Detect which cell encompasses the target text, then output its [X, Y] center coordinate. 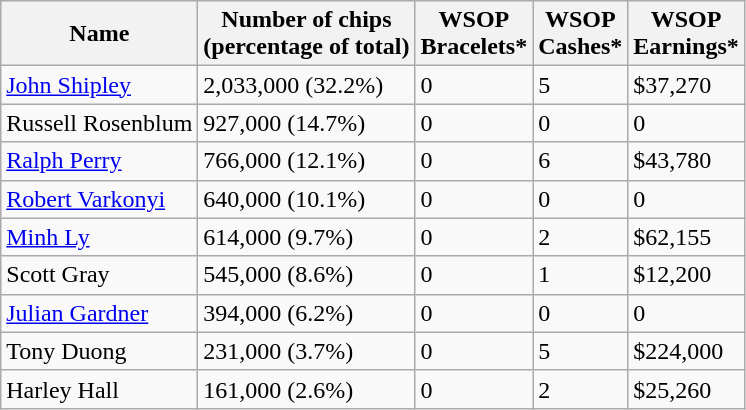
Harley Hall [100, 389]
640,000 (10.1%) [306, 199]
WSOPCashes* [580, 34]
Ralph Perry [100, 161]
Name [100, 34]
Julian Gardner [100, 313]
Russell Rosenblum [100, 123]
766,000 (12.1%) [306, 161]
Minh Ly [100, 237]
Tony Duong [100, 351]
$224,000 [686, 351]
$12,200 [686, 275]
$25,260 [686, 389]
1 [580, 275]
614,000 (9.7%) [306, 237]
John Shipley [100, 85]
WSOPBracelets* [474, 34]
394,000 (6.2%) [306, 313]
WSOPEarnings* [686, 34]
$43,780 [686, 161]
231,000 (3.7%) [306, 351]
Scott Gray [100, 275]
927,000 (14.7%) [306, 123]
Number of chips(percentage of total) [306, 34]
6 [580, 161]
545,000 (8.6%) [306, 275]
$62,155 [686, 237]
Robert Varkonyi [100, 199]
161,000 (2.6%) [306, 389]
$37,270 [686, 85]
2,033,000 (32.2%) [306, 85]
